Output the [X, Y] coordinate of the center of the cell containing the given text.  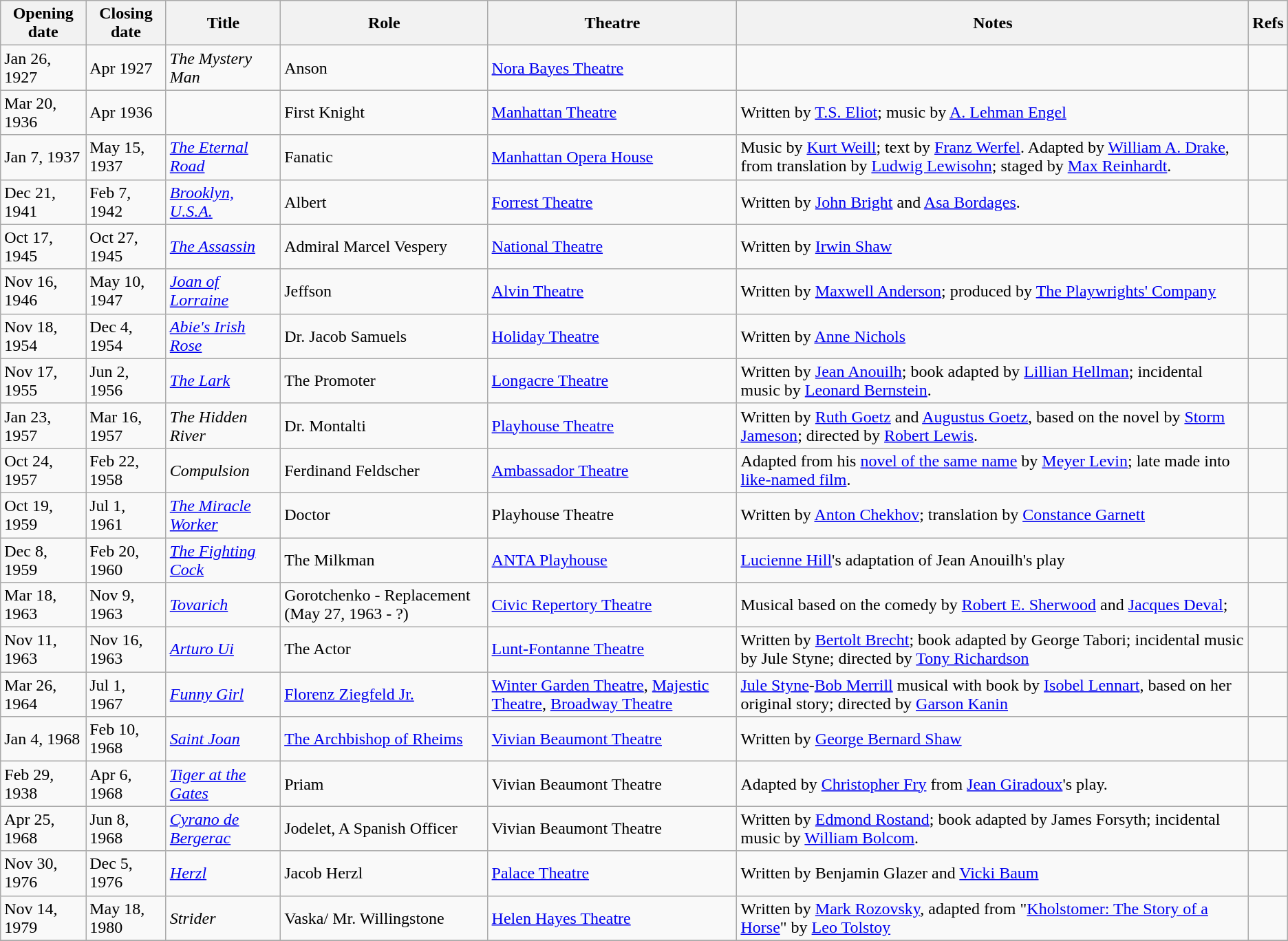
Written by Ruth Goetz and Augustus Goetz, based on the novel by Storm Jameson; directed by Robert Lewis. [993, 425]
Albert [384, 202]
Tovarich [223, 605]
Holiday Theatre [612, 336]
The Eternal Road [223, 157]
Dec 8, 1959 [43, 560]
The Hidden River [223, 425]
Admiral Marcel Vespery [384, 246]
Manhattan Theatre [612, 113]
Dr. Jacob Samuels [384, 336]
Cyrano de Bergerac [223, 828]
Forrest Theatre [612, 202]
Nov 17, 1955 [43, 381]
Strider [223, 918]
Lunt-Fontanne Theatre [612, 649]
Written by George Bernard Shaw [993, 739]
The Miracle Worker [223, 515]
Oct 17, 1945 [43, 246]
Nov 18, 1954 [43, 336]
Jul 1, 1961 [127, 515]
Theatre [612, 23]
Jul 1, 1967 [127, 695]
Ambassador Theatre [612, 470]
ANTA Playhouse [612, 560]
Nov 9, 1963 [127, 605]
Written by Irwin Shaw [993, 246]
Civic Repertory Theatre [612, 605]
Dec 21, 1941 [43, 202]
Arturo Ui [223, 649]
Lucienne Hill's adaptation of Jean Anouilh's play [993, 560]
Palace Theatre [612, 874]
Ferdinand Feldscher [384, 470]
Abie's Irish Rose [223, 336]
Opening date [43, 23]
The Mystery Man [223, 67]
Nov 11, 1963 [43, 649]
Compulsion [223, 470]
Dr. Montalti [384, 425]
Longacre Theatre [612, 381]
Brooklyn, U.S.A. [223, 202]
Written by John Bright and Asa Bordages. [993, 202]
Oct 24, 1957 [43, 470]
Written by T.S. Eliot; music by A. Lehman Engel [993, 113]
Written by Anton Chekhov; translation by Constance Garnett [993, 515]
May 15, 1937 [127, 157]
Nov 14, 1979 [43, 918]
Closing date [127, 23]
Music by Kurt Weill; text by Franz Werfel. Adapted by William A. Drake, from translation by Ludwig Lewisohn; staged by Max Reinhardt. [993, 157]
May 10, 1947 [127, 292]
First Knight [384, 113]
The Promoter [384, 381]
Feb 20, 1960 [127, 560]
The Assassin [223, 246]
The Milkman [384, 560]
Nov 16, 1946 [43, 292]
Adapted by Christopher Fry from Jean Giradoux's play. [993, 784]
Written by Anne Nichols [993, 336]
Funny Girl [223, 695]
Apr 25, 1968 [43, 828]
Dec 4, 1954 [127, 336]
Feb 22, 1958 [127, 470]
Manhattan Opera House [612, 157]
Jun 2, 1956 [127, 381]
The Fighting Cock [223, 560]
Written by Maxwell Anderson; produced by The Playwrights' Company [993, 292]
Jacob Herzl [384, 874]
Joan of Lorraine [223, 292]
Florenz Ziegfeld Jr. [384, 695]
Mar 26, 1964 [43, 695]
Gorotchenko - Replacement (May 27, 1963 - ?) [384, 605]
Written by Edmond Rostand; book adapted by James Forsyth; incidental music by William Bolcom. [993, 828]
Winter Garden Theatre, Majestic Theatre, Broadway Theatre [612, 695]
Nora Bayes Theatre [612, 67]
Mar 16, 1957 [127, 425]
Role [384, 23]
Jodelet, A Spanish Officer [384, 828]
Musical based on the comedy by Robert E. Sherwood and Jacques Deval; [993, 605]
Fanatic [384, 157]
Adapted from his novel of the same name by Meyer Levin; late made into like-named film. [993, 470]
The Actor [384, 649]
Jeffson [384, 292]
Feb 29, 1938 [43, 784]
Nov 30, 1976 [43, 874]
Mar 20, 1936 [43, 113]
National Theatre [612, 246]
Refs [1268, 23]
Jan 7, 1937 [43, 157]
Written by Bertolt Brecht; book adapted by George Tabori; incidental music by Jule Styne; directed by Tony Richardson [993, 649]
Helen Hayes Theatre [612, 918]
Nov 16, 1963 [127, 649]
The Lark [223, 381]
Mar 18, 1963 [43, 605]
Jan 23, 1957 [43, 425]
Feb 7, 1942 [127, 202]
Anson [384, 67]
Vaska/ Mr. Willingstone [384, 918]
May 18, 1980 [127, 918]
Doctor [384, 515]
The Archbishop of Rheims [384, 739]
Alvin Theatre [612, 292]
Apr 1927 [127, 67]
Tiger at the Gates [223, 784]
Jan 4, 1968 [43, 739]
Oct 27, 1945 [127, 246]
Feb 10, 1968 [127, 739]
Jan 26, 1927 [43, 67]
Notes [993, 23]
Written by Benjamin Glazer and Vicki Baum [993, 874]
Herzl [223, 874]
Apr 6, 1968 [127, 784]
Priam [384, 784]
Jule Styne-Bob Merrill musical with book by Isobel Lennart, based on her original story; directed by Garson Kanin [993, 695]
Jun 8, 1968 [127, 828]
Saint Joan [223, 739]
Apr 1936 [127, 113]
Written by Mark Rozovsky, adapted from "Kholstomer: The Story of a Horse" by Leo Tolstoy [993, 918]
Dec 5, 1976 [127, 874]
Written by Jean Anouilh; book adapted by Lillian Hellman; incidental music by Leonard Bernstein. [993, 381]
Title [223, 23]
Oct 19, 1959 [43, 515]
